Locate the cell with the specified text and output its (X, Y) center coordinate. 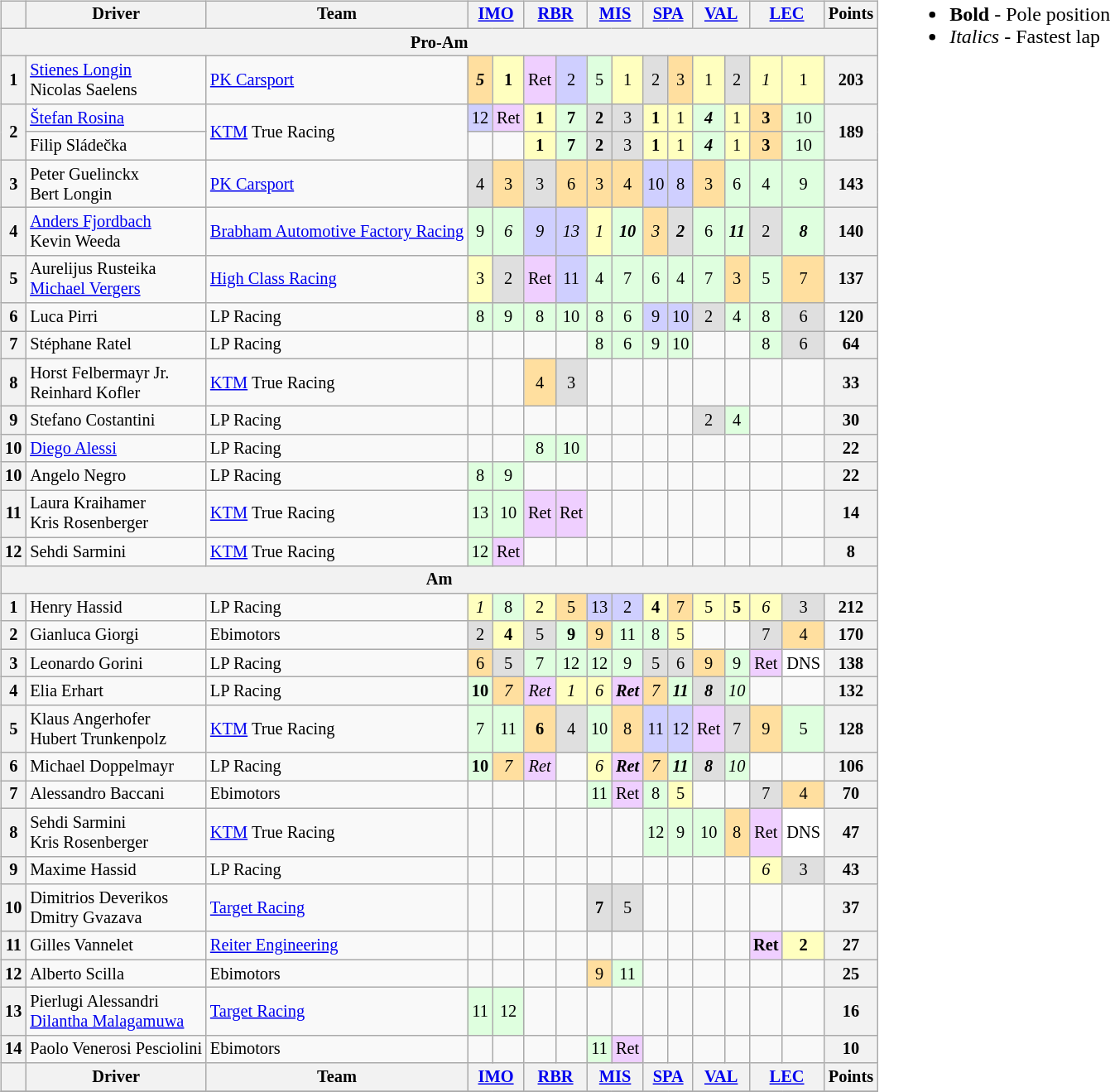
Michael Doppelmayr (116, 767)
Anders Fjordbach Kevin Weeda (116, 232)
170 (851, 635)
47 (851, 832)
Alberto Scilla (116, 974)
16 (851, 1012)
Pro-Am (439, 42)
Diego Alessi (116, 449)
140 (851, 232)
Štefan Rosina (116, 118)
189 (851, 132)
Reiter Engineering (337, 945)
High Class Racing (337, 279)
Angelo Negro (116, 476)
Alessandro Baccani (116, 795)
132 (851, 691)
Filip Sládečka (116, 146)
Maxime Hassid (116, 870)
33 (851, 382)
Sehdi Sarmini Kris Rosenberger (116, 832)
Gianluca Giorgi (116, 635)
137 (851, 279)
Leonardo Gorini (116, 663)
27 (851, 945)
106 (851, 767)
Gilles Vannelet (116, 945)
Luca Pirri (116, 317)
Pierlugi Alessandri Dilantha Malagamuwa (116, 1012)
120 (851, 317)
143 (851, 184)
203 (851, 80)
Sehdi Sarmini (116, 551)
64 (851, 345)
Elia Erhart (116, 691)
212 (851, 608)
Peter Guelinckx Bert Longin (116, 184)
Horst Felbermayr Jr. Reinhard Kofler (116, 382)
43 (851, 870)
Henry Hassid (116, 608)
138 (851, 663)
Klaus Angerhofer Hubert Trunkenpolz (116, 729)
30 (851, 421)
Stéphane Ratel (116, 345)
Stienes Longin Nicolas Saelens (116, 80)
128 (851, 729)
25 (851, 974)
Dimitrios DeverikosDmitry Gvazava (116, 908)
Aurelijus Rusteika Michael Vergers (116, 279)
Paolo Venerosi Pesciolini (116, 1049)
37 (851, 908)
Brabham Automotive Factory Racing (337, 232)
Am (439, 580)
Laura Kraihamer Kris Rosenberger (116, 514)
Stefano Costantini (116, 421)
70 (851, 795)
